Search for the cell housing the specified text and yield its [X, Y] center coordinate. 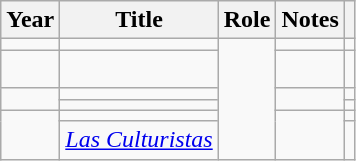
Notes [310, 20]
Year [30, 20]
Title [139, 20]
Las Culturistas [139, 140]
Role [247, 20]
